For the text-containing cell, return its midpoint in (x, y) coordinate format. 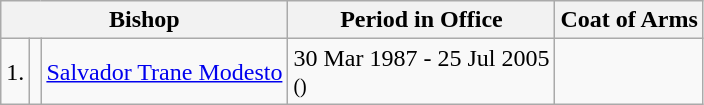
Salvador Trane Modesto (164, 72)
Coat of Arms (629, 20)
Bishop (144, 20)
30 Mar 1987 - 25 Jul 2005 () (422, 72)
Period in Office (422, 20)
1. (16, 72)
